Pinpoint the cell where the given text exists, returning its (x, y) midpoint coordinate. 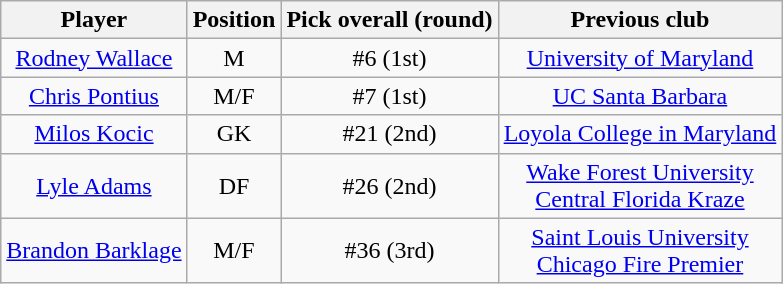
University of Maryland (640, 58)
Chris Pontius (94, 96)
M (234, 58)
Previous club (640, 20)
DF (234, 186)
Lyle Adams (94, 186)
Brandon Barklage (94, 250)
UC Santa Barbara (640, 96)
#6 (1st) (390, 58)
Loyola College in Maryland (640, 134)
Rodney Wallace (94, 58)
#21 (2nd) (390, 134)
Wake Forest UniversityCentral Florida Kraze (640, 186)
Player (94, 20)
#7 (1st) (390, 96)
GK (234, 134)
Position (234, 20)
Saint Louis UniversityChicago Fire Premier (640, 250)
#36 (3rd) (390, 250)
Milos Kocic (94, 134)
Pick overall (round) (390, 20)
#26 (2nd) (390, 186)
